Provide the [X, Y] coordinate of the cell's center where the given text is located.  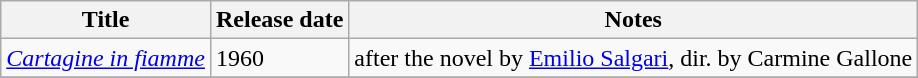
1960 [279, 58]
Release date [279, 20]
Title [106, 20]
Cartagine in fiamme [106, 58]
Notes [634, 20]
after the novel by Emilio Salgari, dir. by Carmine Gallone [634, 58]
